For the text-containing cell, return its midpoint in (X, Y) coordinate format. 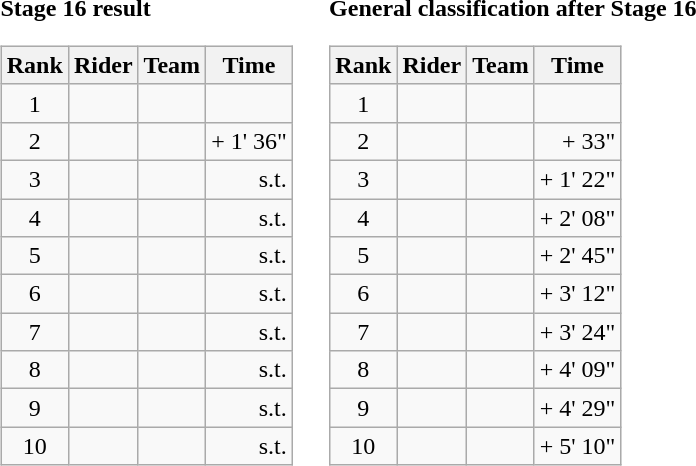
+ 3' 24" (578, 332)
+ 3' 12" (578, 294)
+ 1' 22" (578, 179)
+ 33" (578, 141)
+ 1' 36" (250, 141)
+ 4' 29" (578, 408)
+ 2' 45" (578, 256)
+ 5' 10" (578, 446)
+ 2' 08" (578, 217)
+ 4' 09" (578, 370)
